For the text-containing cell, return its midpoint in [X, Y] coordinate format. 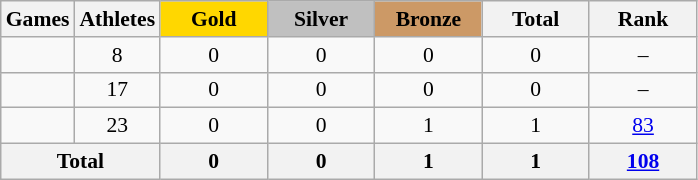
8 [117, 55]
17 [117, 90]
108 [642, 162]
Bronze [428, 19]
83 [642, 126]
Silver [320, 19]
Athletes [117, 19]
Games [38, 19]
Rank [642, 19]
Gold [214, 19]
23 [117, 126]
